Return the [x, y] coordinate for the center point of the cell that contains the specified text.  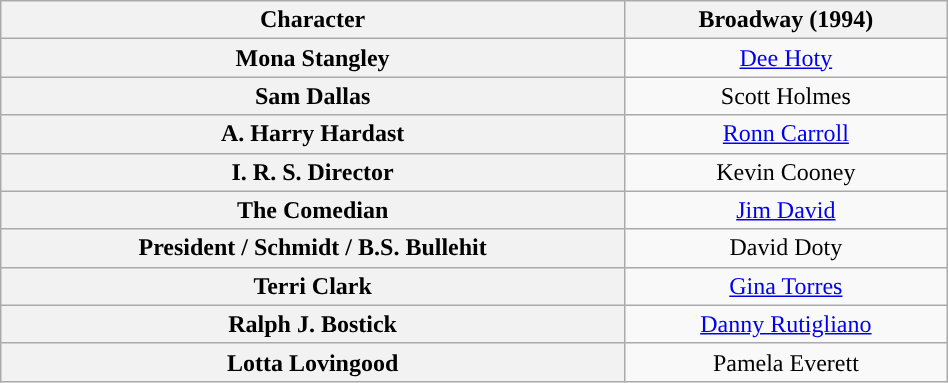
Broadway (1994) [786, 20]
Sam Dallas [313, 96]
Scott Holmes [786, 96]
A. Harry Hardast [313, 134]
Dee Hoty [786, 58]
Ronn Carroll [786, 134]
Jim David [786, 210]
The Comedian [313, 210]
Pamela Everett [786, 362]
I. R. S. Director [313, 172]
Mona Stangley [313, 58]
David Doty [786, 248]
Danny Rutigliano [786, 324]
Ralph J. Bostick [313, 324]
Gina Torres [786, 286]
Lotta Lovingood [313, 362]
Character [313, 20]
President / Schmidt / B.S. Bullehit [313, 248]
Terri Clark [313, 286]
Kevin Cooney [786, 172]
